Output the (X, Y) coordinate of the center of the cell containing the given text.  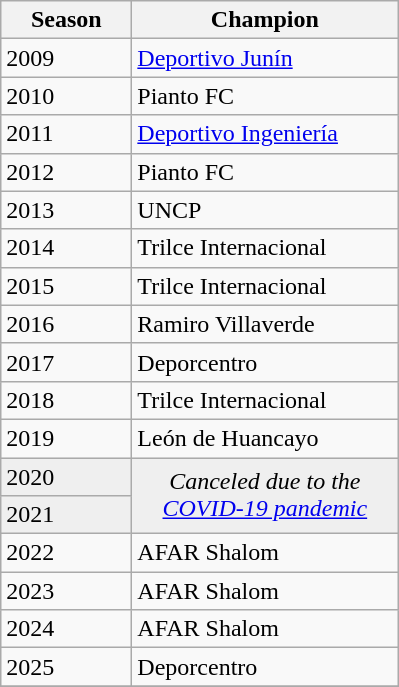
2024 (66, 629)
2021 (66, 515)
2023 (66, 591)
Deportivo Junín (265, 58)
2017 (66, 362)
2014 (66, 248)
2018 (66, 400)
2011 (66, 134)
UNCP (265, 210)
Champion (265, 20)
Canceled due to the COVID-19 pandemic (265, 496)
2019 (66, 438)
2022 (66, 553)
2025 (66, 667)
2020 (66, 477)
2012 (66, 172)
Season (66, 20)
Deportivo Ingeniería (265, 134)
2009 (66, 58)
2013 (66, 210)
Ramiro Villaverde (265, 324)
2016 (66, 324)
2015 (66, 286)
2010 (66, 96)
León de Huancayo (265, 438)
